Return the [X, Y] coordinate for the center point of the cell that contains the specified text.  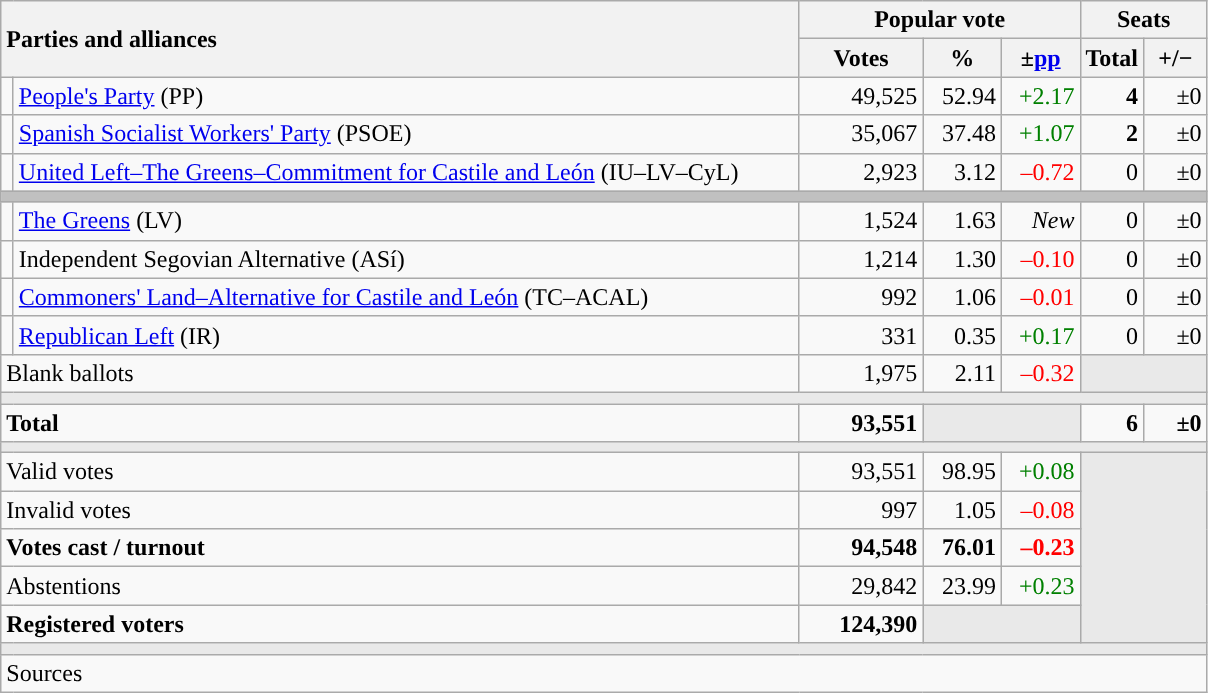
1.63 [962, 221]
Blank ballots [400, 373]
124,390 [861, 624]
2 [1112, 134]
1.30 [962, 259]
–0.72 [1040, 172]
37.48 [962, 134]
United Left–The Greens–Commitment for Castile and León (IU–LV–CyL) [406, 172]
52.94 [962, 96]
35,067 [861, 134]
–0.10 [1040, 259]
2,923 [861, 172]
98.95 [962, 472]
New [1040, 221]
1.05 [962, 510]
3.12 [962, 172]
Votes cast / turnout [400, 548]
Parties and alliances [400, 39]
1,975 [861, 373]
23.99 [962, 586]
The Greens (LV) [406, 221]
49,525 [861, 96]
Registered voters [400, 624]
4 [1112, 96]
+1.07 [1040, 134]
–0.32 [1040, 373]
Sources [604, 673]
1.06 [962, 297]
People's Party (PP) [406, 96]
% [962, 58]
–0.01 [1040, 297]
Spanish Socialist Workers' Party (PSOE) [406, 134]
+0.17 [1040, 335]
–0.08 [1040, 510]
+0.23 [1040, 586]
1,214 [861, 259]
Independent Segovian Alternative (ASí) [406, 259]
331 [861, 335]
–0.23 [1040, 548]
Invalid votes [400, 510]
2.11 [962, 373]
Abstentions [400, 586]
997 [861, 510]
29,842 [861, 586]
Seats [1144, 20]
1,524 [861, 221]
94,548 [861, 548]
Votes [861, 58]
+/− [1176, 58]
Republican Left (IR) [406, 335]
6 [1112, 423]
Popular vote [940, 20]
992 [861, 297]
+2.17 [1040, 96]
0.35 [962, 335]
76.01 [962, 548]
Commoners' Land–Alternative for Castile and León (TC–ACAL) [406, 297]
+0.08 [1040, 472]
Valid votes [400, 472]
±pp [1040, 58]
